Pinpoint the cell where the given text exists, returning its (x, y) midpoint coordinate. 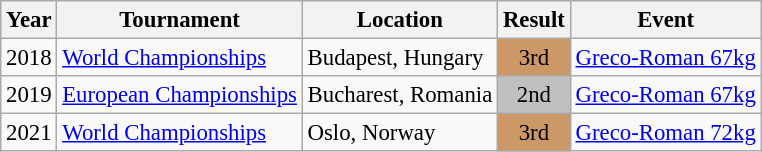
2021 (29, 133)
Oslo, Norway (400, 133)
Event (666, 20)
Year (29, 20)
Location (400, 20)
Result (534, 20)
2019 (29, 95)
2018 (29, 58)
Budapest, Hungary (400, 58)
European Championships (180, 95)
Tournament (180, 20)
Greco-Roman 72kg (666, 133)
Bucharest, Romania (400, 95)
2nd (534, 95)
